Determine the (X, Y) coordinate at the center of the cell enclosing the given text.  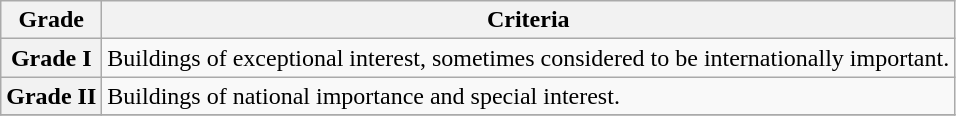
Criteria (528, 20)
Grade I (52, 58)
Buildings of exceptional interest, sometimes considered to be internationally important. (528, 58)
Grade (52, 20)
Buildings of national importance and special interest. (528, 96)
Grade II (52, 96)
